Identify which cell holds the provided text, then report its (x, y) central coordinate. 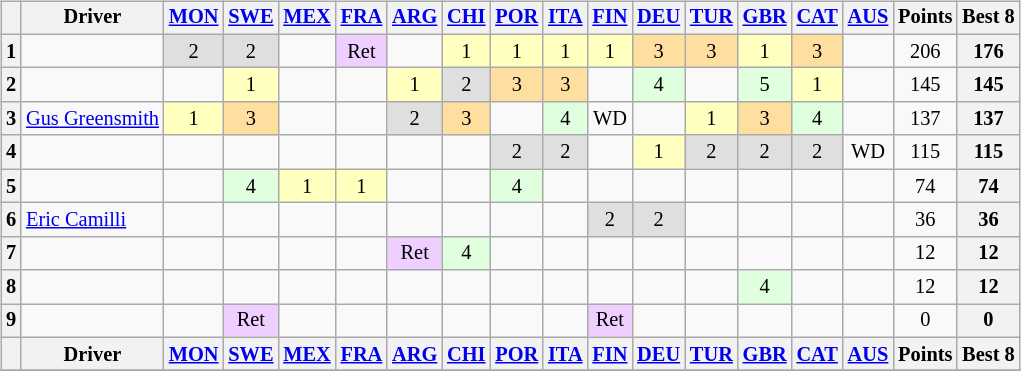
9 (11, 321)
7 (11, 253)
8 (11, 287)
Gus Greensmith (92, 119)
206 (925, 51)
176 (988, 51)
Eric Camilli (92, 220)
6 (11, 220)
